Provide the [X, Y] coordinate of the cell's center where the given text is located.  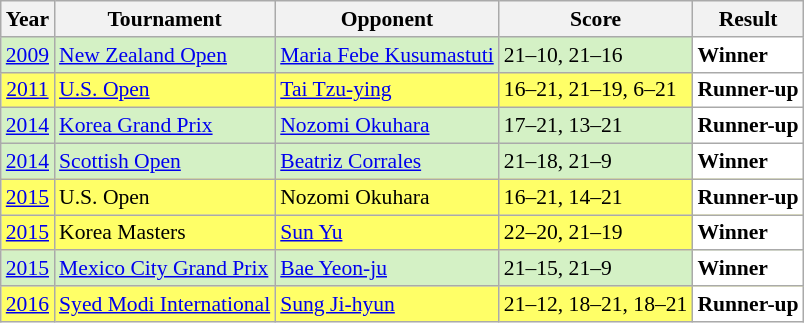
Maria Febe Kusumastuti [387, 55]
2016 [28, 304]
Bae Yeon-ju [387, 269]
2011 [28, 90]
Beatriz Corrales [387, 162]
Mexico City Grand Prix [164, 269]
Tournament [164, 19]
16–21, 21–19, 6–21 [596, 90]
Korea Masters [164, 233]
Score [596, 19]
New Zealand Open [164, 55]
Korea Grand Prix [164, 126]
Result [748, 19]
16–21, 14–21 [596, 197]
Sung Ji-hyun [387, 304]
2009 [28, 55]
21–18, 21–9 [596, 162]
Sun Yu [387, 233]
Scottish Open [164, 162]
Tai Tzu-ying [387, 90]
21–12, 18–21, 18–21 [596, 304]
17–21, 13–21 [596, 126]
22–20, 21–19 [596, 233]
21–15, 21–9 [596, 269]
Year [28, 19]
Syed Modi International [164, 304]
21–10, 21–16 [596, 55]
Opponent [387, 19]
